Extract the [x, y] coordinate from the center of the cell holding the provided text.  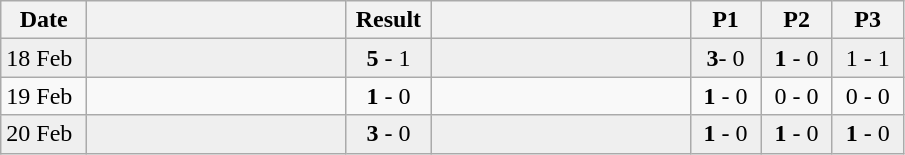
1 - 1 [868, 58]
3 - 0 [388, 134]
Date [44, 20]
5 - 1 [388, 58]
18 Feb [44, 58]
20 Feb [44, 134]
P1 [726, 20]
P3 [868, 20]
19 Feb [44, 96]
Result [388, 20]
3- 0 [726, 58]
P2 [796, 20]
